Capture the cell that displays the provided text and extract its [X, Y] central coordinate. 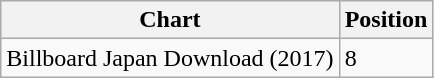
Position [386, 20]
Billboard Japan Download (2017) [170, 58]
Chart [170, 20]
8 [386, 58]
